Detect which cell encompasses the target text, then output its [X, Y] center coordinate. 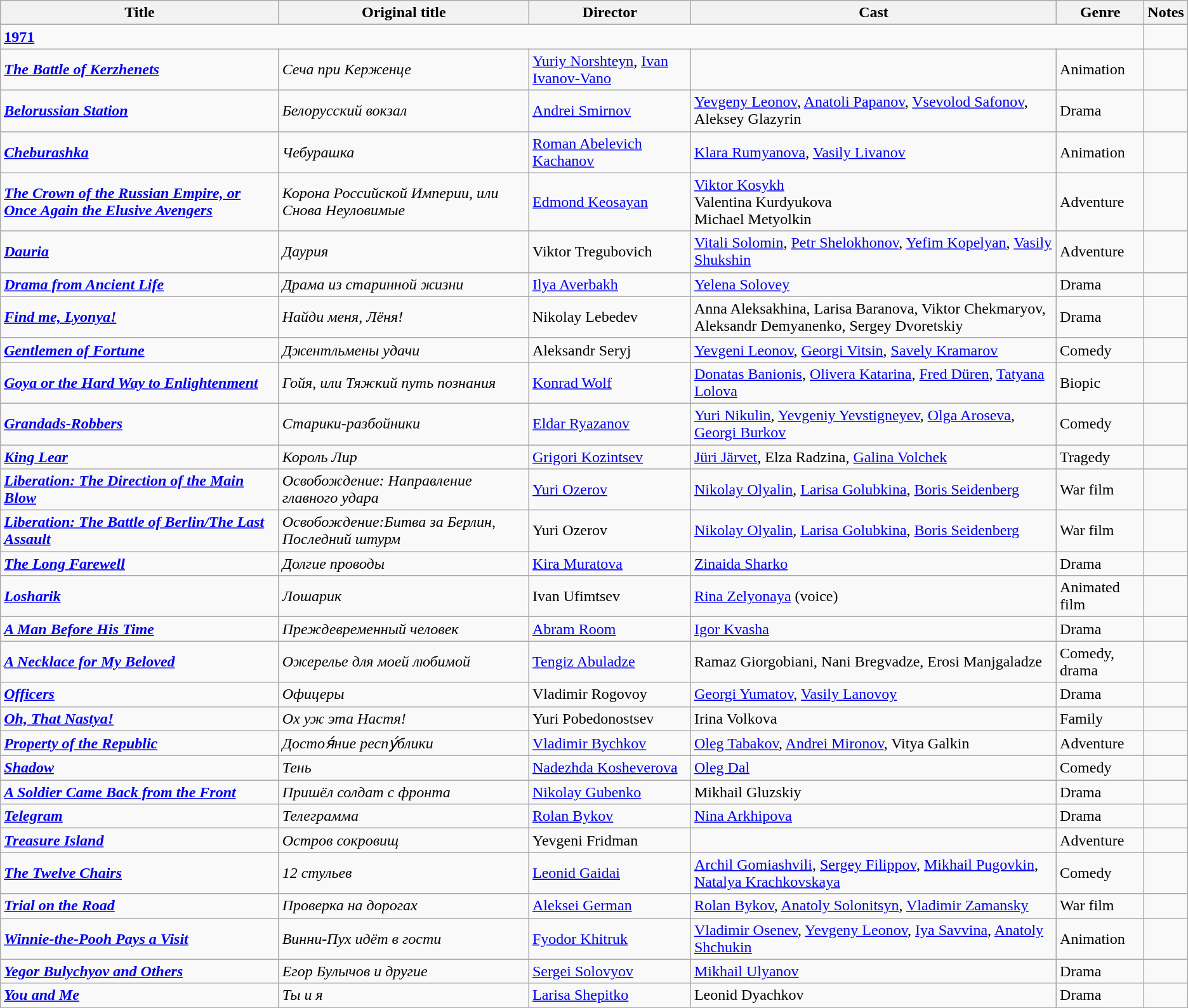
Долгие проводы [404, 564]
Georgi Yumatov, Vasily Lanovoy [873, 694]
Biopic [1100, 382]
Viktor KosykhValentina KurdyukovaMichael Metyolkin [873, 202]
Goya or the Hard Way to Enlightenment [140, 382]
Property of the Republic [140, 743]
Gentlemen of Fortune [140, 350]
Yevgeni Leonov, Georgi Vitsin, Savely Kramarov [873, 350]
Leonid Dyachkov [873, 995]
Yuri Pobedonostsev [609, 719]
Корона Российской Империи, или Снова Неуловимые [404, 202]
Лошарик [404, 597]
Anna Aleksakhina, Larisa Baranova, Viktor Chekmaryov, Aleksandr Demyanenko, Sergey Dvoretskiy [873, 317]
Find me, Lyonya! [140, 317]
Family [1100, 719]
Animated film [1100, 597]
Klara Rumyanova, Vasily Livanov [873, 152]
Yelena Solovey [873, 284]
Grigori Kozintsev [609, 456]
Title [140, 13]
You and Me [140, 995]
Aleksei German [609, 906]
Notes [1166, 13]
Сеча при Керженце [404, 70]
A Soldier Came Back from the Front [140, 792]
Liberation: The Battle of Berlin/The Last Assault [140, 531]
Ожерелье для моей любимой [404, 661]
Dauria [140, 251]
Драма из старинной жизни [404, 284]
Irina Volkova [873, 719]
The Long Farewell [140, 564]
Losharik [140, 597]
Tengiz Abuladze [609, 661]
Viktor Tregubovich [609, 251]
Ты и я [404, 995]
12 стульев [404, 873]
Телеграмма [404, 816]
Oleg Tabakov, Andrei Mironov, Vitya Galkin [873, 743]
Винни-Пух идёт в гости [404, 938]
Kira Muratova [609, 564]
Преждевременный человек [404, 629]
Старики-разбойники [404, 424]
Nikolay Gubenko [609, 792]
The Twelve Chairs [140, 873]
Vladimir Osenev, Yevgeny Leonov, Iya Savvina, Anatoly Shchukin [873, 938]
Чебурашка [404, 152]
Егор Булычов и другие [404, 971]
Genre [1100, 13]
Trial on the Road [140, 906]
Mikhail Gluzskiy [873, 792]
Король Лир [404, 456]
Oh, That Nastya! [140, 719]
Sergei Solovyov [609, 971]
Cast [873, 13]
Grandads-Robbers [140, 424]
Igor Kvasha [873, 629]
Гойя, или Тяжкий путь познания [404, 382]
Andrei Smirnov [609, 110]
Edmond Keosayan [609, 202]
Zinaida Sharko [873, 564]
Liberation: The Direction of the Main Blow [140, 490]
Ох уж эта Настя! [404, 719]
Yuriy Norshteyn, Ivan Ivanov-Vano [609, 70]
The Battle of Kerzhenets [140, 70]
Yevgeni Fridman [609, 840]
Rolan Bykov, Anatoly Solonitsyn, Vladimir Zamansky [873, 906]
Archil Gomiashvili, Sergey Filippov, Mikhail Pugovkin, Natalya Krachkovskaya [873, 873]
Abram Room [609, 629]
Aleksandr Seryj [609, 350]
Larisa Shepitko [609, 995]
Проверка на дорогах [404, 906]
King Lear [140, 456]
Тень [404, 768]
Telegram [140, 816]
Drama from Ancient Life [140, 284]
Джентльмены удачи [404, 350]
Winnie-the-Pooh Pays a Visit [140, 938]
Fyodor Khitruk [609, 938]
Mikhail Ulyanov [873, 971]
Vladimir Bychkov [609, 743]
Original title [404, 13]
Director [609, 13]
Nina Arkhipova [873, 816]
A Necklace for My Beloved [140, 661]
Yuri Nikulin, Yevgeniy Yevstigneyev, Olga Aroseva, Georgi Burkov [873, 424]
Jüri Järvet, Elza Radzina, Galina Volchek [873, 456]
Tragedy [1100, 456]
Konrad Wolf [609, 382]
Ilya Averbakh [609, 284]
1971 [572, 37]
Освобождение: Направление главного удара [404, 490]
Eldar Ryazanov [609, 424]
Белорусский вокзал [404, 110]
Vitali Solomin, Petr Shelokhonov, Yefim Kopelyan, Vasily Shukshin [873, 251]
Rina Zelyonaya (voice) [873, 597]
Roman Abelevich Kachanov [609, 152]
Освобождение:Битва за Берлин, Последний штурм [404, 531]
A Man Before His Time [140, 629]
Yegor Bulychyov and Others [140, 971]
Oleg Dal [873, 768]
Donatas Banionis, Olivera Katarina, Fred Düren, Tatyana Lolova [873, 382]
Достоя́ние респу́блики [404, 743]
Nadezhda Kosheverova [609, 768]
Найди меня, Лёня! [404, 317]
Shadow [140, 768]
Остров сокровищ [404, 840]
Yevgeny Leonov, Anatoli Papanov, Vsevolod Safonov, Aleksey Glazyrin [873, 110]
Nikolay Lebedev [609, 317]
Офицеры [404, 694]
Ramaz Giorgobiani, Nani Bregvadze, Erosi Manjgaladze [873, 661]
Vladimir Rogovoy [609, 694]
Rolan Bykov [609, 816]
Ivan Ufimtsev [609, 597]
Officers [140, 694]
The Crown of the Russian Empire, or Once Again the Elusive Avengers [140, 202]
Treasure Island [140, 840]
Даурия [404, 251]
Пришёл солдат с фронта [404, 792]
Cheburashka [140, 152]
Leonid Gaidai [609, 873]
Comedy, drama [1100, 661]
Belorussian Station [140, 110]
